Capture the cell that displays the provided text and extract its (x, y) central coordinate. 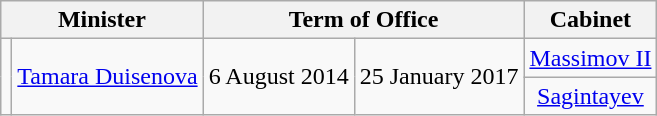
Tamara Duisenova (108, 77)
6 August 2014 (278, 77)
25 January 2017 (439, 77)
Cabinet (590, 20)
Massimov II (590, 58)
Sagintayev (590, 96)
Minister (102, 20)
Term of Office (364, 20)
